Find where the given text appears and provide that cell's center as [x, y] coordinate. 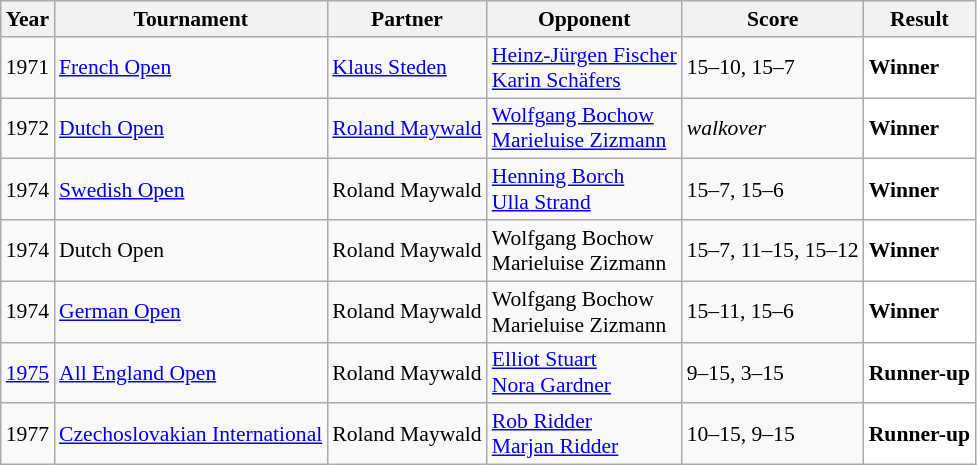
Opponent [584, 19]
1975 [28, 372]
1972 [28, 128]
walkover [773, 128]
Heinz-Jürgen Fischer Karin Schäfers [584, 68]
1977 [28, 434]
German Open [190, 312]
Czechoslovakian International [190, 434]
9–15, 3–15 [773, 372]
Rob Ridder Marjan Ridder [584, 434]
15–11, 15–6 [773, 312]
French Open [190, 68]
Henning Borch Ulla Strand [584, 190]
15–7, 15–6 [773, 190]
1971 [28, 68]
10–15, 9–15 [773, 434]
15–10, 15–7 [773, 68]
Year [28, 19]
Score [773, 19]
Klaus Steden [406, 68]
Result [920, 19]
All England Open [190, 372]
Tournament [190, 19]
Partner [406, 19]
15–7, 11–15, 15–12 [773, 250]
Elliot Stuart Nora Gardner [584, 372]
Swedish Open [190, 190]
